From the cell containing the given text, extract its center point as [X, Y] coordinate. 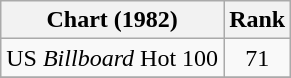
US Billboard Hot 100 [112, 58]
Rank [258, 20]
Chart (1982) [112, 20]
71 [258, 58]
